Return (X, Y) of the center of cell containing provided text 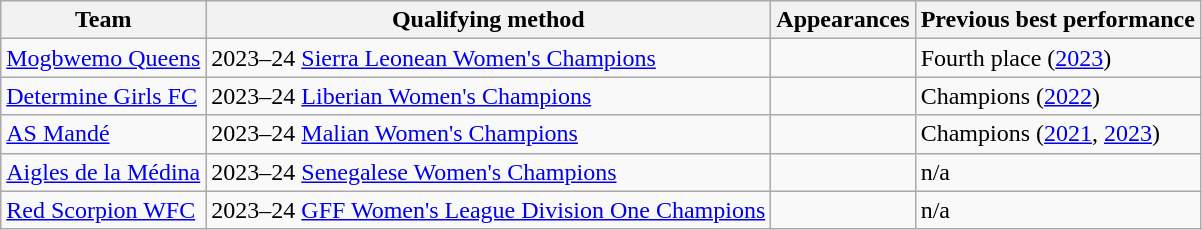
Fourth place (2023) (1058, 58)
2023–24 Liberian Women's Champions (488, 96)
2023–24 Sierra Leonean Women's Champions (488, 58)
Appearances (843, 20)
2023–24 Senegalese Women's Champions (488, 172)
Previous best performance (1058, 20)
Determine Girls FC (104, 96)
AS Mandé (104, 134)
Champions (2021, 2023) (1058, 134)
Red Scorpion WFC (104, 210)
Champions (2022) (1058, 96)
Aigles de la Médina (104, 172)
Qualifying method (488, 20)
Mogbwemo Queens (104, 58)
2023–24 GFF Women's League Division One Champions (488, 210)
Team (104, 20)
2023–24 Malian Women's Champions (488, 134)
